Return (x, y) of the center of cell containing provided text 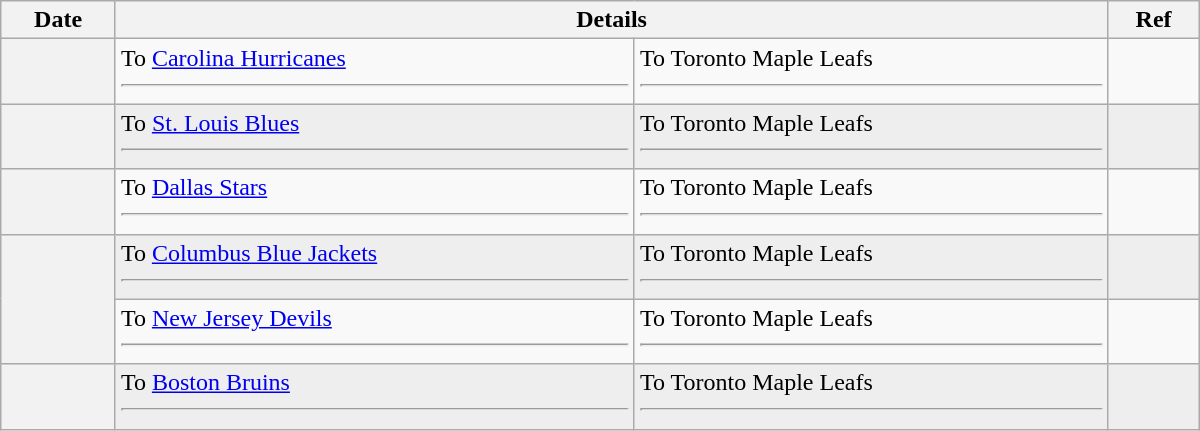
To St. Louis Blues (374, 136)
Details (612, 20)
To Dallas Stars (374, 202)
To Columbus Blue Jackets (374, 266)
To New Jersey Devils (374, 332)
Date (58, 20)
To Boston Bruins (374, 396)
Ref (1154, 20)
To Carolina Hurricanes (374, 72)
